Return [X, Y] of the center of cell containing provided text 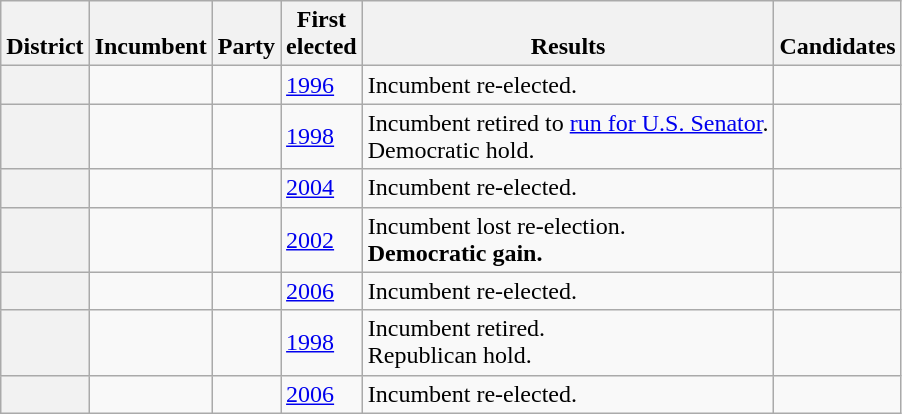
Incumbent lost re-election.Democratic gain. [568, 240]
2004 [322, 188]
Candidates [838, 34]
Incumbent retired to run for U.S. Senator.Democratic hold. [568, 136]
1996 [322, 85]
Incumbent [150, 34]
Firstelected [322, 34]
2002 [322, 240]
Party [246, 34]
District [45, 34]
Results [568, 34]
Incumbent retired.Republican hold. [568, 342]
